Return [X, Y] of the center of cell containing provided text 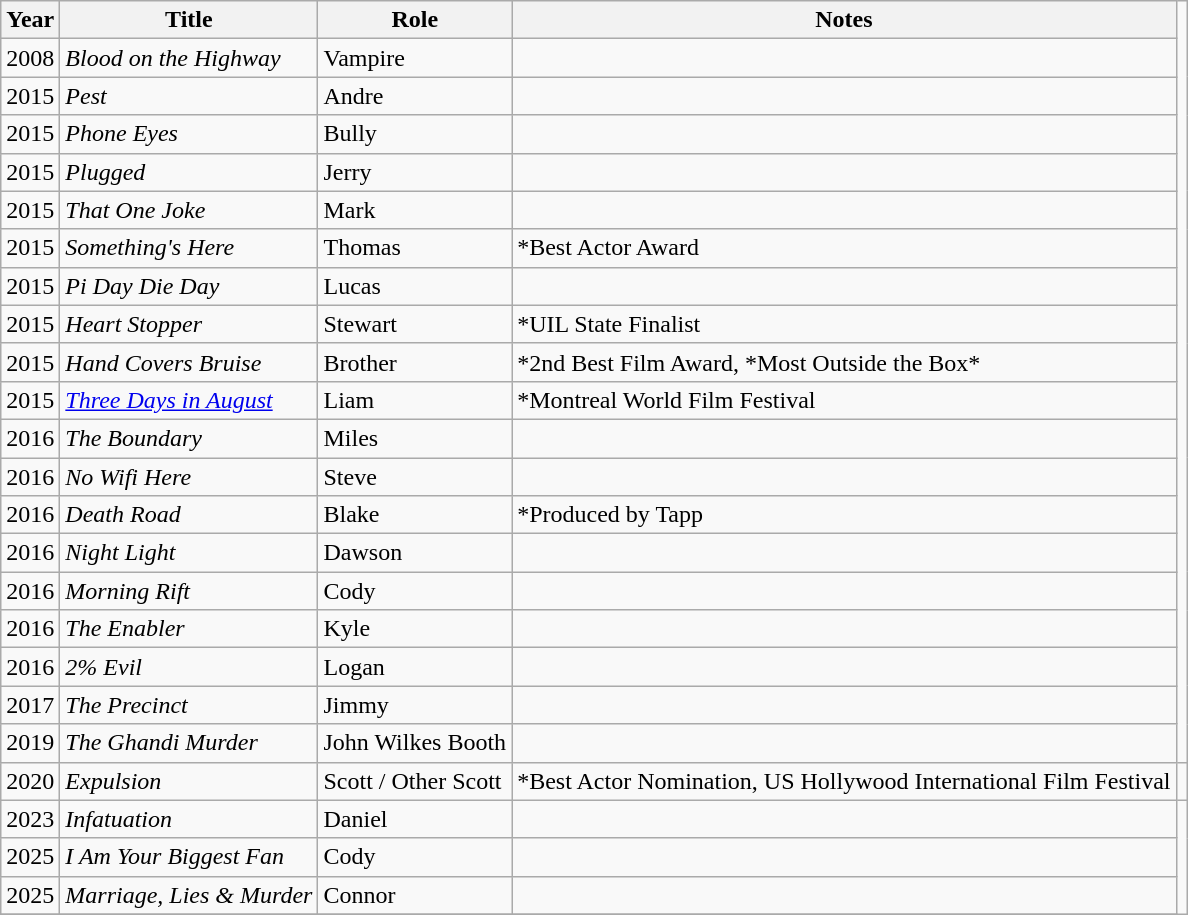
2020 [30, 781]
*2nd Best Film Award, *Most Outside the Box* [844, 362]
Stewart [415, 324]
*Produced by Tapp [844, 515]
Notes [844, 20]
Plugged [189, 172]
The Precinct [189, 705]
Thomas [415, 248]
Pi Day Die Day [189, 286]
Miles [415, 438]
Jerry [415, 172]
Year [30, 20]
2017 [30, 705]
I Am Your Biggest Fan [189, 857]
Something's Here [189, 248]
2008 [30, 58]
Morning Rift [189, 591]
Vampire [415, 58]
Marriage, Lies & Murder [189, 895]
The Boundary [189, 438]
Hand Covers Bruise [189, 362]
Connor [415, 895]
Logan [415, 667]
2019 [30, 743]
*Best Actor Nomination, US Hollywood International Film Festival [844, 781]
That One Joke [189, 210]
No Wifi Here [189, 477]
Mark [415, 210]
Lucas [415, 286]
Kyle [415, 629]
*UIL State Finalist [844, 324]
*Montreal World Film Festival [844, 400]
Blake [415, 515]
Role [415, 20]
Three Days in August [189, 400]
*Best Actor Award [844, 248]
John Wilkes Booth [415, 743]
Brother [415, 362]
Blood on the Highway [189, 58]
Bully [415, 134]
Death Road [189, 515]
Andre [415, 96]
Expulsion [189, 781]
Scott / Other Scott [415, 781]
Dawson [415, 553]
Pest [189, 96]
Night Light [189, 553]
Heart Stopper [189, 324]
The Enabler [189, 629]
Steve [415, 477]
2023 [30, 819]
Liam [415, 400]
Infatuation [189, 819]
Daniel [415, 819]
Title [189, 20]
2% Evil [189, 667]
The Ghandi Murder [189, 743]
Phone Eyes [189, 134]
Jimmy [415, 705]
